Provide the (x, y) coordinate of the cell's center where the given text is located.  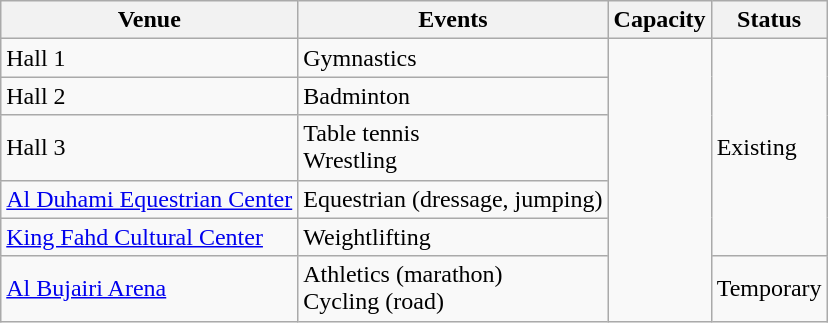
Status (769, 20)
Table tennisWrestling (453, 148)
King Fahd Cultural Center (150, 237)
Temporary (769, 288)
Hall 2 (150, 96)
Hall 1 (150, 58)
Al Bujairi Arena (150, 288)
Equestrian (dressage, jumping) (453, 199)
Events (453, 20)
Badminton (453, 96)
Al Duhami Equestrian Center (150, 199)
Hall 3 (150, 148)
Weightlifting (453, 237)
Capacity (660, 20)
Existing (769, 148)
Athletics (marathon)Cycling (road) (453, 288)
Venue (150, 20)
Gymnastics (453, 58)
